Search for the cell housing the specified text and yield its (x, y) center coordinate. 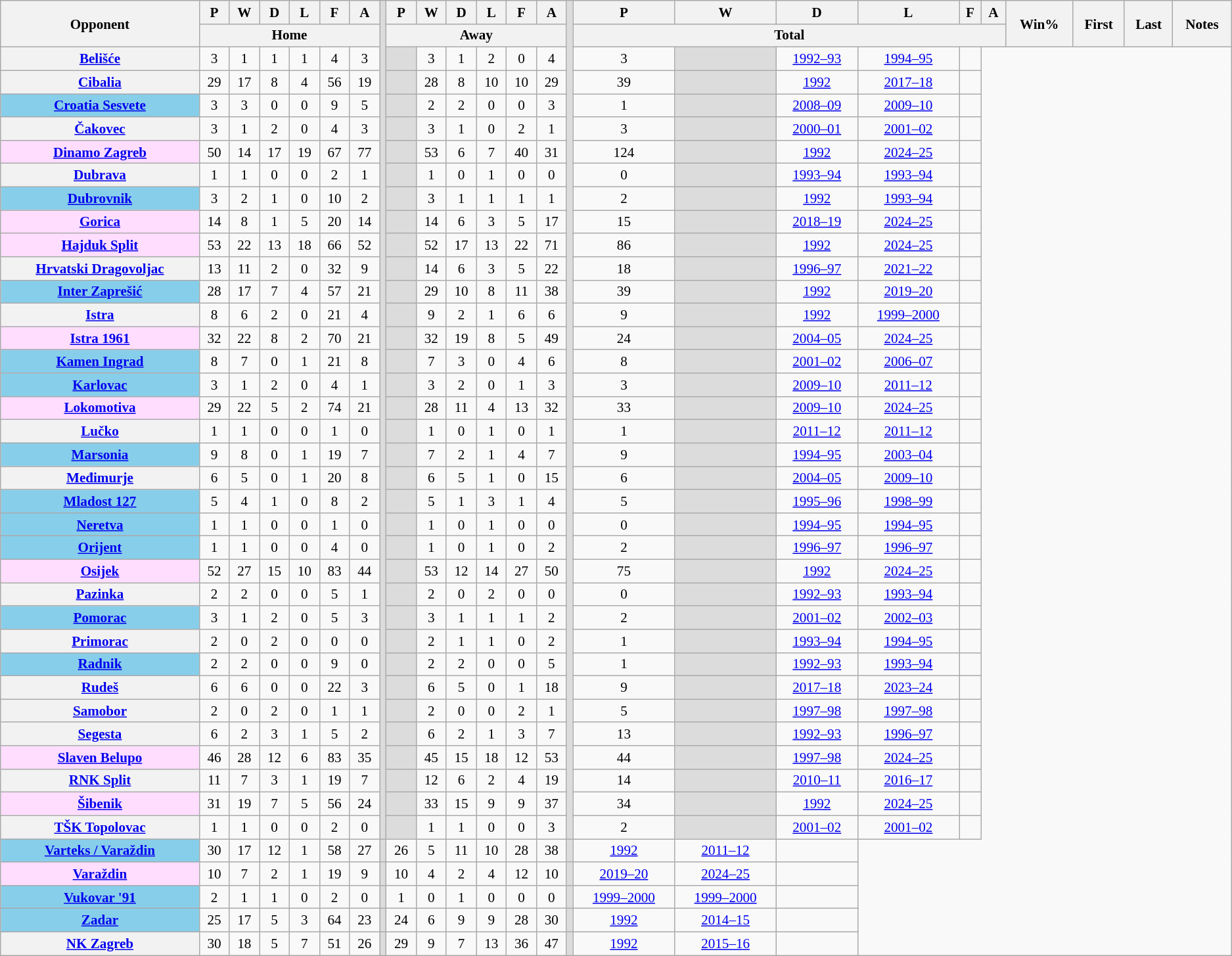
Primorac (100, 641)
Lučko (100, 431)
Cibalia (100, 81)
2002–03 (908, 618)
2021–22 (908, 268)
35 (365, 757)
Hrvatski Dragovoljac (100, 268)
36 (522, 944)
2003–04 (908, 455)
Dubrovnik (100, 198)
Croatia Sesvete (100, 105)
Dinamo Zagreb (100, 151)
Marsonia (100, 455)
Vukovar '91 (100, 896)
Segesta (100, 733)
Belišće (100, 59)
2006–07 (908, 361)
46 (214, 757)
37 (551, 804)
58 (334, 850)
Gorica (100, 222)
45 (431, 757)
74 (334, 407)
2016–17 (908, 781)
2008–09 (817, 105)
Karlovac (100, 385)
2023–24 (908, 687)
1998–99 (908, 501)
Orijent (100, 548)
Slaven Belupo (100, 757)
Win% (1039, 24)
66 (334, 244)
86 (624, 244)
2010–11 (817, 781)
49 (551, 338)
Varaždin (100, 874)
Istra 1961 (100, 338)
Čakovec (100, 129)
Pazinka (100, 594)
Opponent (100, 24)
Lokomotiva (100, 407)
Međimurje (100, 478)
51 (334, 944)
First (1099, 24)
Radnik (100, 664)
2018–19 (817, 222)
71 (551, 244)
Varteks / Varaždin (100, 850)
Away (476, 35)
2015–16 (725, 944)
77 (365, 151)
Notes (1202, 24)
57 (334, 292)
2000–01 (817, 129)
40 (522, 151)
2014–15 (725, 920)
75 (624, 570)
67 (334, 151)
Pomorac (100, 618)
70 (334, 338)
124 (624, 151)
Home (289, 35)
Mladost 127 (100, 501)
1995–96 (817, 501)
Dubrava (100, 175)
Inter Zaprešić (100, 292)
25 (214, 920)
RNK Split (100, 781)
Rudeš (100, 687)
NK Zagreb (100, 944)
Šibenik (100, 804)
Osijek (100, 570)
Hajduk Split (100, 244)
34 (624, 804)
Kamen Ingrad (100, 361)
64 (334, 920)
Samobor (100, 711)
Neretva (100, 524)
Zadar (100, 920)
Total (789, 35)
47 (551, 944)
23 (365, 920)
Istra (100, 315)
Last (1149, 24)
TŠK Topolovac (100, 827)
